Scan for the cell matching the given text and deliver its (X, Y) coordinate at center. 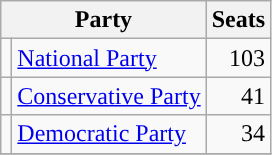
Seats (238, 20)
Party (104, 20)
Conservative Party (109, 96)
103 (238, 58)
41 (238, 96)
Democratic Party (109, 134)
National Party (109, 58)
34 (238, 134)
